Capture the cell that displays the provided text and extract its (X, Y) central coordinate. 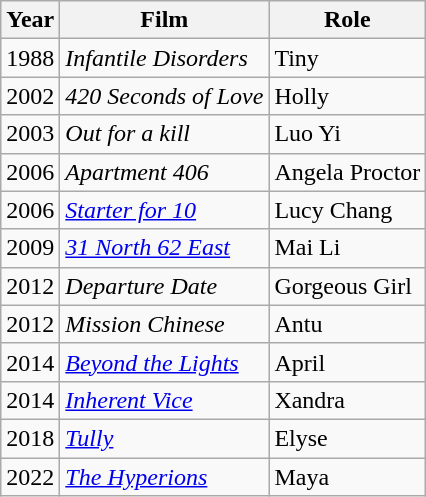
2022 (30, 477)
Gorgeous Girl (348, 286)
April (348, 362)
Role (348, 20)
2002 (30, 96)
Angela Proctor (348, 172)
Apartment 406 (164, 172)
Antu (348, 324)
Lucy Chang (348, 210)
Xandra (348, 400)
Departure Date (164, 286)
Elyse (348, 438)
420 Seconds of Love (164, 96)
2018 (30, 438)
Beyond the Lights (164, 362)
31 North 62 East (164, 248)
Holly (348, 96)
The Hyperions (164, 477)
2003 (30, 134)
Tully (164, 438)
Out for a kill (164, 134)
Mai Li (348, 248)
Starter for 10 (164, 210)
Infantile Disorders (164, 58)
1988 (30, 58)
Film (164, 20)
Maya (348, 477)
Mission Chinese (164, 324)
Year (30, 20)
Inherent Vice (164, 400)
2009 (30, 248)
Tiny (348, 58)
Luo Yi (348, 134)
